Detect which cell encompasses the target text, then output its [x, y] center coordinate. 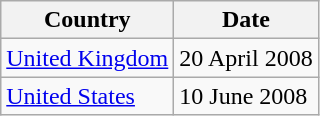
United States [88, 96]
Country [88, 20]
Date [246, 20]
United Kingdom [88, 58]
20 April 2008 [246, 58]
10 June 2008 [246, 96]
